For the text-containing cell, return its midpoint in (X, Y) coordinate format. 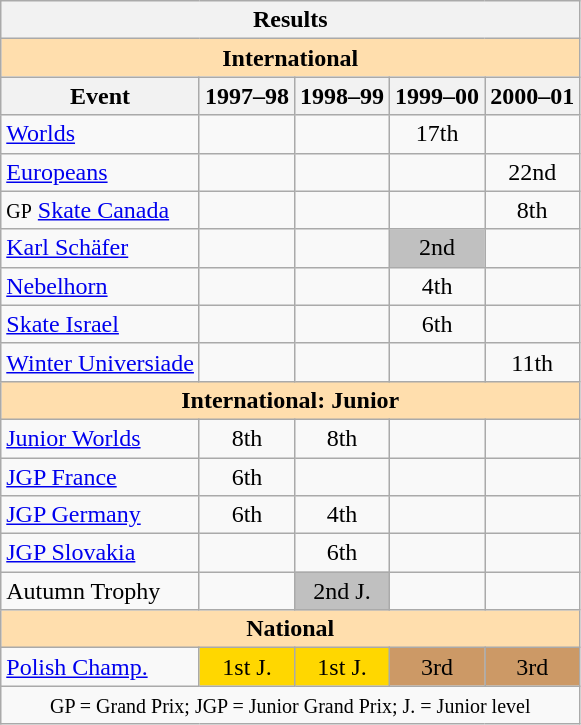
1998–99 (342, 96)
2nd (438, 248)
Event (100, 96)
17th (438, 134)
Results (290, 20)
2nd J. (342, 591)
Autumn Trophy (100, 591)
1999–00 (438, 96)
1997–98 (246, 96)
11th (532, 362)
International: Junior (290, 400)
Skate Israel (100, 324)
Worlds (100, 134)
JGP France (100, 477)
22nd (532, 172)
Nebelhorn (100, 286)
JGP Slovakia (100, 553)
Junior Worlds (100, 438)
GP = Grand Prix; JGP = Junior Grand Prix; J. = Junior level (290, 705)
International (290, 58)
Winter Universiade (100, 362)
GP Skate Canada (100, 210)
2000–01 (532, 96)
National (290, 629)
Karl Schäfer (100, 248)
Europeans (100, 172)
Polish Champ. (100, 667)
JGP Germany (100, 515)
